Extract the [x, y] coordinate from the center of the cell holding the provided text.  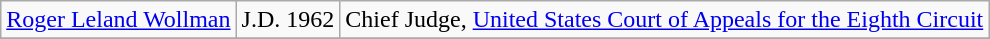
Chief Judge, United States Court of Appeals for the Eighth Circuit [664, 20]
Roger Leland Wollman [118, 20]
J.D. 1962 [288, 20]
